Pinpoint the cell where the given text exists, returning its (X, Y) midpoint coordinate. 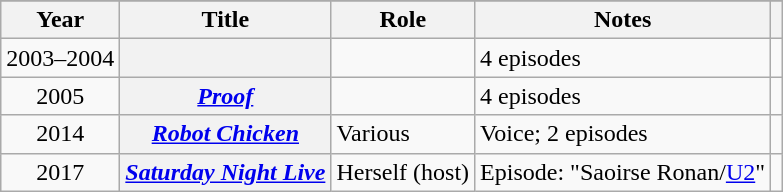
Title (226, 20)
Various (403, 134)
2003–2004 (60, 58)
Notes (623, 20)
2014 (60, 134)
Year (60, 20)
Role (403, 20)
Proof (226, 96)
Herself (host) (403, 172)
Episode: "Saoirse Ronan/U2" (623, 172)
Saturday Night Live (226, 172)
Robot Chicken (226, 134)
2005 (60, 96)
2017 (60, 172)
Voice; 2 episodes (623, 134)
